Find where the given text appears and provide that cell's center as (x, y) coordinate. 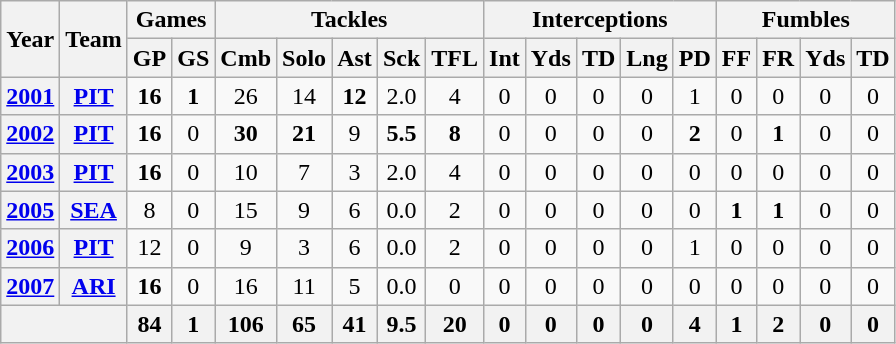
PD (694, 58)
Ast (355, 58)
2002 (30, 134)
14 (304, 96)
Int (505, 58)
Games (170, 20)
Cmb (246, 58)
106 (246, 324)
30 (246, 134)
5.5 (401, 134)
7 (304, 172)
SEA (94, 210)
2001 (30, 96)
84 (149, 324)
2005 (30, 210)
26 (246, 96)
5 (355, 286)
2007 (30, 286)
Solo (304, 58)
FF (736, 58)
Lng (647, 58)
Interceptions (600, 20)
2003 (30, 172)
9.5 (401, 324)
Year (30, 39)
2006 (30, 248)
Sck (401, 58)
15 (246, 210)
Fumbles (806, 20)
21 (304, 134)
Tackles (350, 20)
20 (455, 324)
TFL (455, 58)
GP (149, 58)
10 (246, 172)
ARI (94, 286)
GS (194, 58)
65 (304, 324)
FR (778, 58)
11 (304, 286)
41 (355, 324)
Team (94, 39)
